Detect which cell encompasses the target text, then output its (x, y) center coordinate. 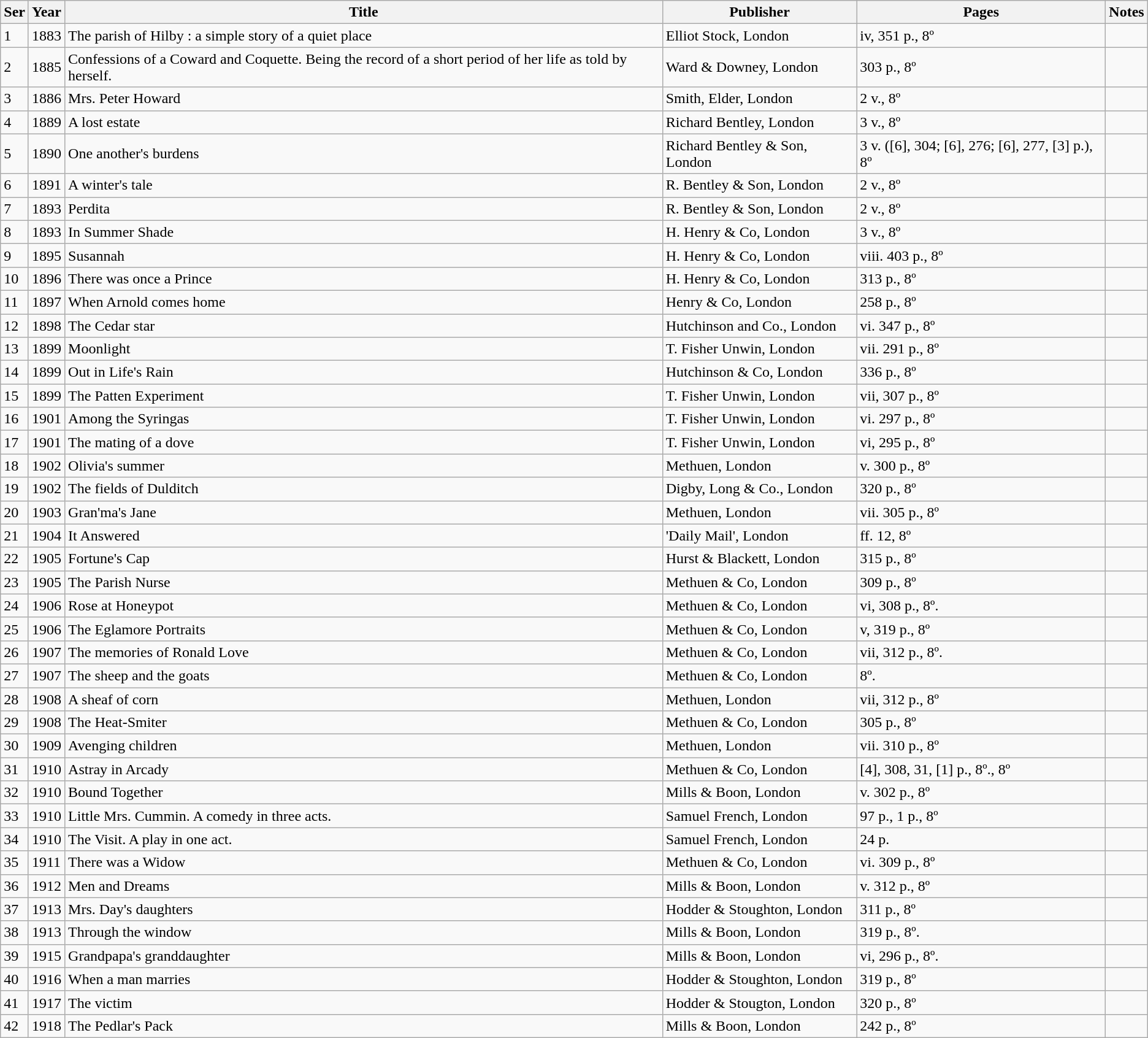
15 (15, 396)
One another's burdens (364, 153)
1909 (47, 746)
33 (15, 816)
36 (15, 886)
Publisher (759, 12)
viii. 403 p., 8º (981, 255)
Gran'ma's Jane (364, 512)
13 (15, 349)
vii, 307 p., 8º (981, 396)
The mating of a dove (364, 442)
29 (15, 723)
Mrs. Peter Howard (364, 99)
3 v. ([6], 304; [6], 276; [6], 277, [3] p.), 8º (981, 153)
1889 (47, 122)
2 (15, 67)
4 (15, 122)
1897 (47, 302)
Bound Together (364, 793)
Avenging children (364, 746)
Hurst & Blackett, London (759, 559)
1896 (47, 279)
39 (15, 956)
Elliot Stock, London (759, 36)
35 (15, 863)
Perdita (364, 209)
26 (15, 652)
It Answered (364, 536)
17 (15, 442)
1883 (47, 36)
8 (15, 232)
Moonlight (364, 349)
vi, 296 p., 8º. (981, 956)
Title (364, 12)
24 p. (981, 839)
When a man marries (364, 979)
32 (15, 793)
vi. 347 p., 8º (981, 326)
Confessions of a Coward and Coquette. Being the record of a short period of her life as told by herself. (364, 67)
1895 (47, 255)
The Eglamore Portraits (364, 629)
336 p., 8º (981, 372)
v, 319 p., 8º (981, 629)
16 (15, 419)
22 (15, 559)
The parish of Hilby : a simple story of a quiet place (364, 36)
97 p., 1 p., 8º (981, 816)
28 (15, 699)
Hutchinson & Co, London (759, 372)
242 p., 8º (981, 1026)
258 p., 8º (981, 302)
7 (15, 209)
Men and Dreams (364, 886)
The memories of Ronald Love (364, 652)
There was a Widow (364, 863)
Through the window (364, 932)
vi. 309 p., 8º (981, 863)
There was once a Prince (364, 279)
Smith, Elder, London (759, 99)
20 (15, 512)
Digby, Long & Co., London (759, 489)
Year (47, 12)
23 (15, 582)
37 (15, 909)
[4], 308, 31, [1] p., 8º., 8º (981, 769)
The Heat-Smiter (364, 723)
1898 (47, 326)
30 (15, 746)
311 p., 8º (981, 909)
1915 (47, 956)
Richard Bentley, London (759, 122)
The Pedlar's Pack (364, 1026)
The Parish Nurse (364, 582)
309 p., 8º (981, 582)
3 (15, 99)
Little Mrs. Cummin. A comedy in three acts. (364, 816)
Susannah (364, 255)
1911 (47, 863)
v. 312 p., 8º (981, 886)
Ward & Downey, London (759, 67)
38 (15, 932)
vii. 310 p., 8º (981, 746)
1904 (47, 536)
A sheaf of corn (364, 699)
315 p., 8º (981, 559)
vi, 295 p., 8º (981, 442)
14 (15, 372)
vii. 305 p., 8º (981, 512)
v. 300 p., 8º (981, 466)
Richard Bentley & Son, London (759, 153)
24 (15, 605)
'Daily Mail', London (759, 536)
The Visit. A play in one act. (364, 839)
The Cedar star (364, 326)
8º. (981, 675)
Ser (15, 12)
The victim (364, 1002)
The Patten Experiment (364, 396)
Notes (1127, 12)
vii, 312 p., 8º (981, 699)
Hutchinson and Co., London (759, 326)
Henry & Co, London (759, 302)
9 (15, 255)
5 (15, 153)
vi. 297 p., 8º (981, 419)
41 (15, 1002)
319 p., 8º. (981, 932)
iv, 351 p., 8º (981, 36)
1886 (47, 99)
1916 (47, 979)
The fields of Dulditch (364, 489)
1885 (47, 67)
303 p., 8º (981, 67)
12 (15, 326)
Olivia's summer (364, 466)
In Summer Shade (364, 232)
Out in Life's Rain (364, 372)
A lost estate (364, 122)
1 (15, 36)
1917 (47, 1002)
vii, 312 p., 8º. (981, 652)
Fortune's Cap (364, 559)
The sheep and the goats (364, 675)
vi, 308 p., 8º. (981, 605)
34 (15, 839)
1912 (47, 886)
1918 (47, 1026)
305 p., 8º (981, 723)
ff. 12, 8º (981, 536)
1903 (47, 512)
When Arnold comes home (364, 302)
1890 (47, 153)
11 (15, 302)
A winter's tale (364, 185)
42 (15, 1026)
313 p., 8º (981, 279)
1891 (47, 185)
Hodder & Stougton, London (759, 1002)
10 (15, 279)
18 (15, 466)
19 (15, 489)
Pages (981, 12)
Rose at Honeypot (364, 605)
Grandpapa's granddaughter (364, 956)
25 (15, 629)
v. 302 p., 8º (981, 793)
40 (15, 979)
vii. 291 p., 8º (981, 349)
21 (15, 536)
319 p., 8º (981, 979)
27 (15, 675)
Among the Syringas (364, 419)
Mrs. Day's daughters (364, 909)
6 (15, 185)
31 (15, 769)
Astray in Arcady (364, 769)
